Capture the cell that displays the provided text and extract its [x, y] central coordinate. 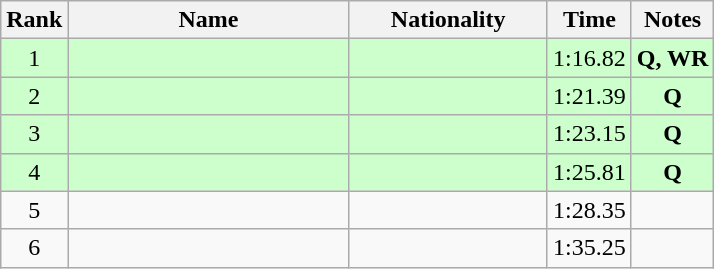
1:25.81 [589, 172]
3 [34, 134]
Notes [672, 20]
Q, WR [672, 58]
1:28.35 [589, 210]
Time [589, 20]
4 [34, 172]
5 [34, 210]
1:35.25 [589, 248]
6 [34, 248]
Name [208, 20]
1 [34, 58]
2 [34, 96]
1:16.82 [589, 58]
1:23.15 [589, 134]
1:21.39 [589, 96]
Rank [34, 20]
Nationality [448, 20]
